Provide the (x, y) coordinate of the cell's center where the given text is located.  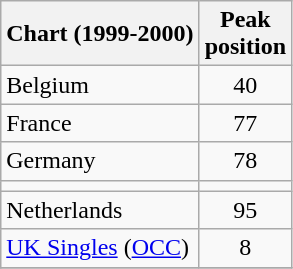
Chart (1999-2000) (100, 34)
8 (245, 248)
78 (245, 161)
77 (245, 123)
France (100, 123)
Netherlands (100, 210)
Belgium (100, 85)
Germany (100, 161)
95 (245, 210)
40 (245, 85)
UK Singles (OCC) (100, 248)
Peakposition (245, 34)
